Search for the cell housing the specified text and yield its (x, y) center coordinate. 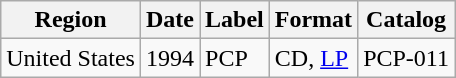
Label (235, 20)
Catalog (406, 20)
PCP-011 (406, 58)
PCP (235, 58)
United States (71, 58)
Region (71, 20)
Format (313, 20)
Date (170, 20)
1994 (170, 58)
CD, LP (313, 58)
